Extract the (x, y) coordinate from the center of the cell holding the provided text.  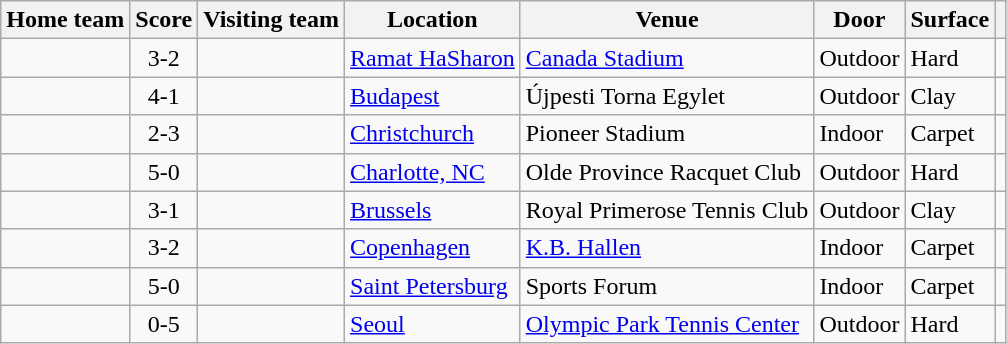
Copenhagen (433, 248)
Royal Primerose Tennis Club (667, 210)
0-5 (164, 324)
Door (860, 20)
Surface (950, 20)
Budapest (433, 96)
Újpesti Torna Egylet (667, 96)
Home team (66, 20)
Location (433, 20)
Pioneer Stadium (667, 134)
Olympic Park Tennis Center (667, 324)
Ramat HaSharon (433, 58)
Venue (667, 20)
Brussels (433, 210)
Canada Stadium (667, 58)
Charlotte, NC (433, 172)
3-1 (164, 210)
Sports Forum (667, 286)
Olde Province Racquet Club (667, 172)
Saint Petersburg (433, 286)
4-1 (164, 96)
2-3 (164, 134)
Seoul (433, 324)
Visiting team (272, 20)
K.B. Hallen (667, 248)
Score (164, 20)
Christchurch (433, 134)
